Determine the [x, y] coordinate at the center of the cell enclosing the given text.  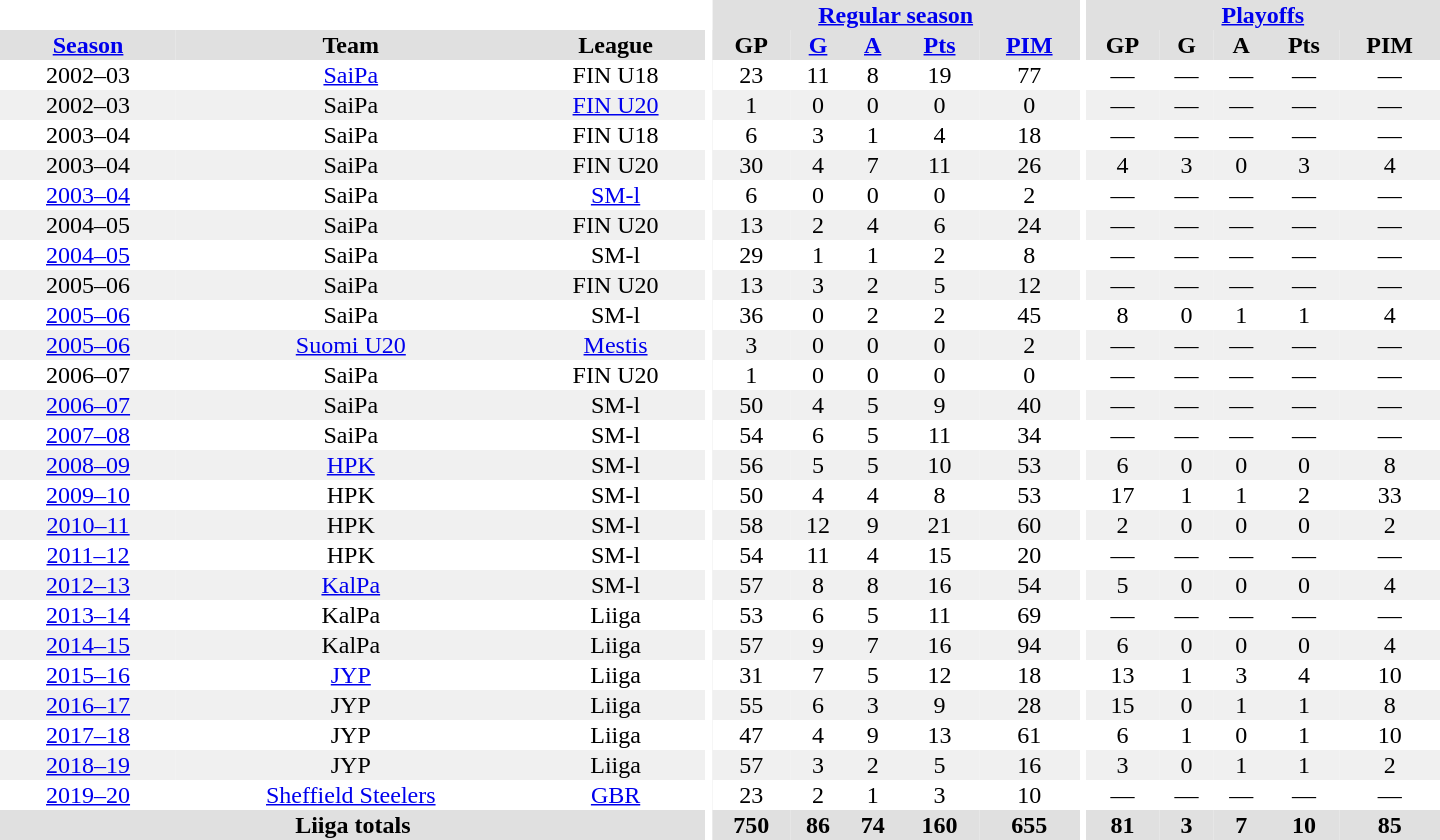
League [615, 45]
40 [1030, 405]
2012–13 [88, 585]
20 [1030, 555]
85 [1390, 825]
36 [752, 315]
60 [1030, 525]
47 [752, 735]
26 [1030, 165]
Playoffs [1263, 15]
Mestis [615, 345]
33 [1390, 495]
2014–15 [88, 645]
19 [940, 75]
24 [1030, 225]
2007–08 [88, 435]
94 [1030, 645]
29 [752, 255]
58 [752, 525]
55 [752, 705]
Liiga totals [353, 825]
2019–20 [88, 795]
2010–11 [88, 525]
61 [1030, 735]
2008–09 [88, 465]
GBR [615, 795]
45 [1030, 315]
28 [1030, 705]
17 [1123, 495]
86 [818, 825]
77 [1030, 75]
Team [350, 45]
750 [752, 825]
160 [940, 825]
Regular season [896, 15]
655 [1030, 825]
2015–16 [88, 675]
2011–12 [88, 555]
2009–10 [88, 495]
Season [88, 45]
2016–17 [88, 705]
2018–19 [88, 765]
Suomi U20 [350, 345]
2017–18 [88, 735]
21 [940, 525]
34 [1030, 435]
30 [752, 165]
74 [872, 825]
81 [1123, 825]
Sheffield Steelers [350, 795]
69 [1030, 615]
31 [752, 675]
2013–14 [88, 615]
56 [752, 465]
